Return the [x, y] coordinate for the center point of the cell that contains the specified text.  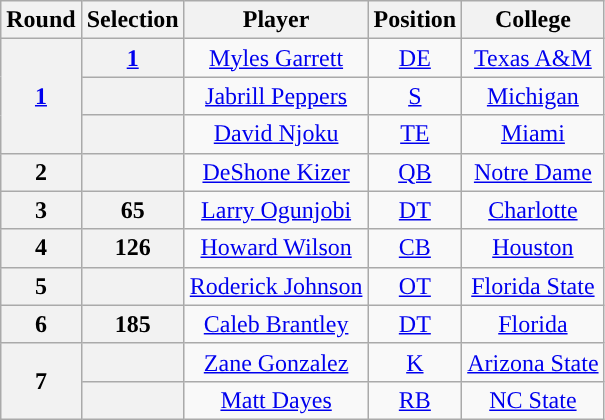
Roderick Johnson [276, 286]
Howard Wilson [276, 248]
Arizona State [533, 362]
5 [41, 286]
NC State [533, 400]
Position [415, 20]
S [415, 96]
Notre Dame [533, 172]
DeShone Kizer [276, 172]
65 [132, 210]
7 [41, 381]
Caleb Brantley [276, 324]
Florida State [533, 286]
QB [415, 172]
Zane Gonzalez [276, 362]
David Njoku [276, 134]
RB [415, 400]
Florida [533, 324]
Michigan [533, 96]
Houston [533, 248]
Round [41, 20]
Selection [132, 20]
Texas A&M [533, 58]
Miami [533, 134]
6 [41, 324]
K [415, 362]
Larry Ogunjobi [276, 210]
DE [415, 58]
2 [41, 172]
College [533, 20]
4 [41, 248]
Myles Garrett [276, 58]
3 [41, 210]
185 [132, 324]
OT [415, 286]
CB [415, 248]
Jabrill Peppers [276, 96]
TE [415, 134]
Charlotte [533, 210]
Matt Dayes [276, 400]
Player [276, 20]
126 [132, 248]
